Extract the [x, y] coordinate from the center of the cell holding the provided text.  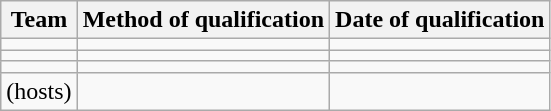
Date of qualification [440, 20]
Team [39, 20]
Method of qualification [203, 20]
(hosts) [39, 91]
